Return the [x, y] coordinate for the center point of the cell that contains the specified text.  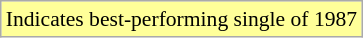
Indicates best-performing single of 1987 [182, 19]
